Pinpoint the cell where the given text exists, returning its (X, Y) midpoint coordinate. 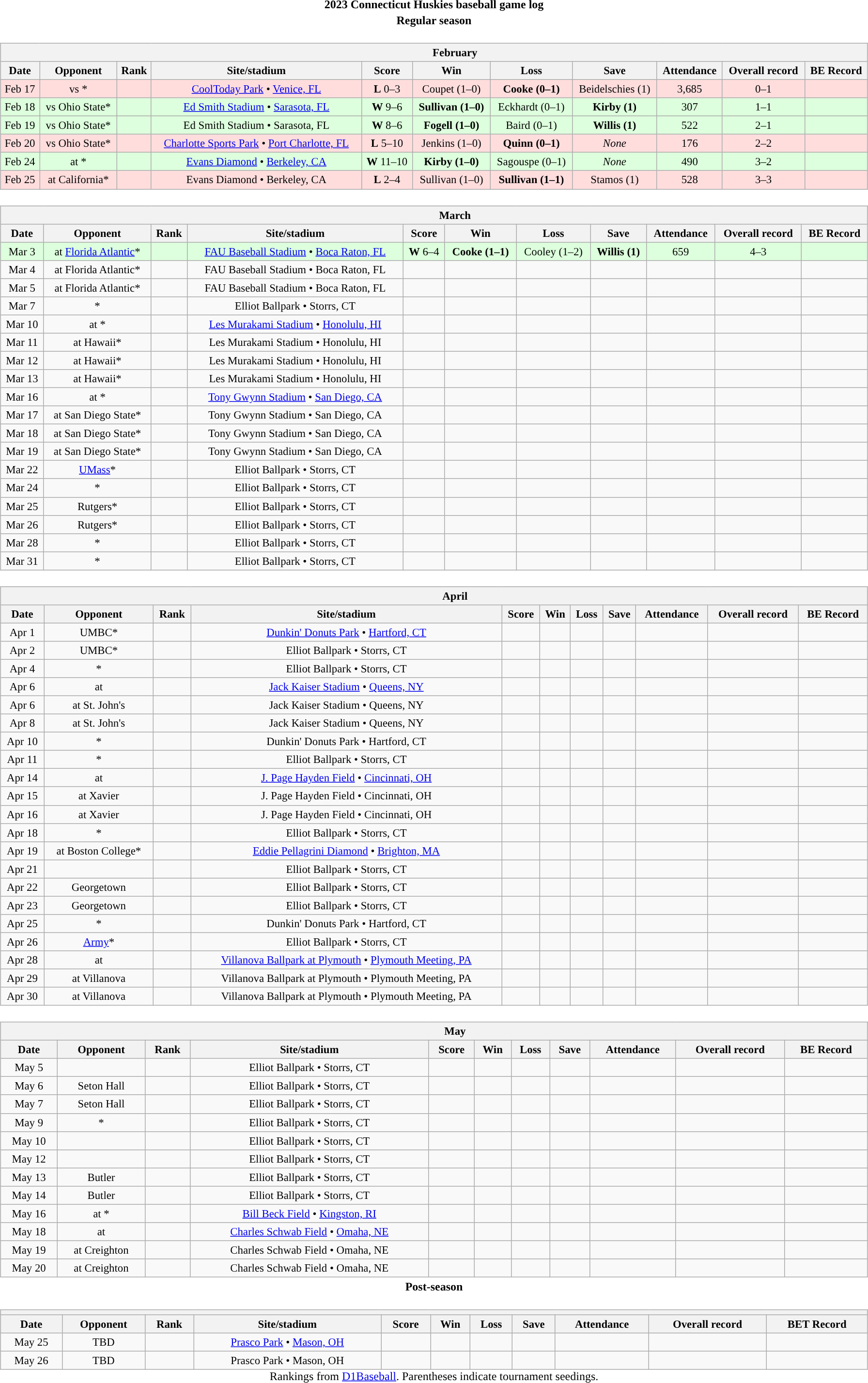
Sagouspe (0–1) (531, 162)
2–1 (763, 125)
Mar 31 (22, 561)
Eddie Pellagrini Diamond • Brighton, MA (346, 851)
Apr 14 (22, 778)
Apr 10 (22, 742)
W 6–4 (424, 251)
Cooke (0–1) (531, 89)
Bill Beck Field • Kingston, RI (309, 1213)
L 5–10 (387, 143)
UMass* (97, 470)
Feb 25 (20, 180)
Mar 19 (22, 451)
May (434, 1031)
May 16 (29, 1213)
Apr 11 (22, 760)
3–2 (763, 162)
Mar 4 (22, 269)
Mar 3 (22, 251)
vs * (78, 89)
3,685 (690, 89)
659 (681, 251)
May 26 (31, 1361)
3–3 (763, 180)
Apr 16 (22, 814)
1–1 (763, 107)
CoolToday Park • Venice, FL (256, 89)
Apr 23 (22, 905)
Fogell (1–0) (451, 125)
W 9–6 (387, 107)
Mar 25 (22, 506)
Feb 18 (20, 107)
Apr 25 (22, 924)
May 14 (29, 1195)
Sullivan (1–1) (531, 180)
Mar 17 (22, 415)
W 11–10 (387, 162)
May 12 (29, 1159)
Apr 28 (22, 960)
Kirby (1) (615, 107)
Apr 2 (22, 651)
Apr 19 (22, 851)
4–3 (759, 251)
Cooley (1–2) (553, 251)
522 (690, 125)
Mar 10 (22, 324)
307 (690, 107)
March (434, 215)
May 20 (29, 1268)
Mar 5 (22, 288)
176 (690, 143)
Quinn (0–1) (531, 143)
Army* (99, 942)
Apr 15 (22, 796)
February (434, 52)
May 19 (29, 1250)
Apr 8 (22, 723)
Apr 1 (22, 632)
Mar 7 (22, 306)
Mar 16 (22, 397)
Charlotte Sports Park • Port Charlotte, FL (256, 143)
Apr 30 (22, 996)
528 (690, 180)
L 2–4 (387, 180)
Apr 18 (22, 833)
May 18 (29, 1232)
0–1 (763, 89)
Feb 19 (20, 125)
Feb 24 (20, 162)
Mar 11 (22, 342)
at California* (78, 180)
Feb 17 (20, 89)
Mar 18 (22, 434)
Apr 22 (22, 887)
May 7 (29, 1104)
Apr 21 (22, 869)
Eckhardt (0–1) (531, 107)
May 25 (31, 1342)
BET Record (817, 1324)
Apr 26 (22, 942)
Jenkins (1–0) (451, 143)
490 (690, 162)
Mar 28 (22, 543)
W 8–6 (387, 125)
Feb 20 (20, 143)
Kirby (1–0) (451, 162)
2–2 (763, 143)
at Boston College* (99, 851)
April (434, 596)
Apr 4 (22, 668)
L 0–3 (387, 89)
Coupet (1–0) (451, 89)
Mar 13 (22, 379)
May 13 (29, 1177)
May 6 (29, 1086)
Mar 22 (22, 470)
Mar 24 (22, 488)
Cooke (1–1) (480, 251)
Apr 29 (22, 978)
Baird (0–1) (531, 125)
May 5 (29, 1068)
Mar 12 (22, 360)
May 10 (29, 1141)
Beidelschies (1) (615, 89)
Mar 26 (22, 525)
Stamos (1) (615, 180)
May 9 (29, 1122)
